Search for the cell housing the specified text and yield its (x, y) center coordinate. 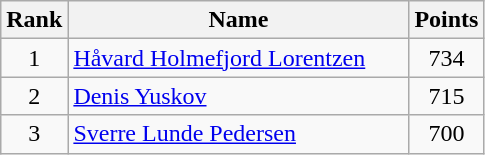
Denis Yuskov (238, 96)
Håvard Holmefjord Lorentzen (238, 58)
Rank (34, 20)
734 (446, 58)
2 (34, 96)
Name (238, 20)
715 (446, 96)
Points (446, 20)
700 (446, 134)
Sverre Lunde Pedersen (238, 134)
3 (34, 134)
1 (34, 58)
